Return [x, y] of the center of cell containing provided text 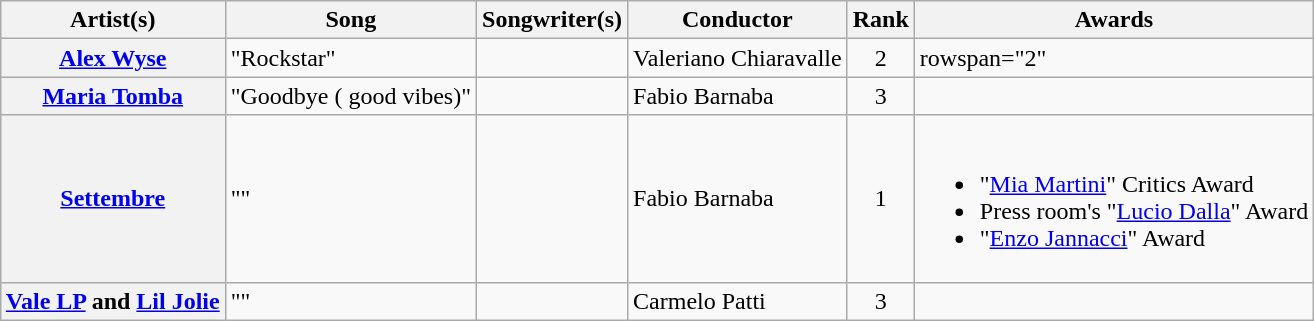
"Goodbye ( good vibes)" [350, 96]
Vale LP and Lil Jolie [112, 301]
Maria Tomba [112, 96]
1 [880, 198]
Settembre [112, 198]
"Mia Martini" Critics AwardPress room's "Lucio Dalla" Award "Enzo Jannacci" Award [1114, 198]
Awards [1114, 20]
Conductor [738, 20]
Song [350, 20]
Artist(s) [112, 20]
"Rockstar" [350, 58]
Songwriter(s) [552, 20]
Rank [880, 20]
2 [880, 58]
Alex Wyse [112, 58]
Valeriano Chiaravalle [738, 58]
Carmelo Patti [738, 301]
rowspan="2" [1114, 58]
